Identify which cell holds the provided text, then report its [x, y] central coordinate. 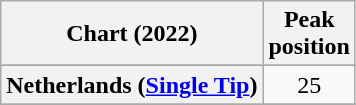
Chart (2022) [132, 34]
25 [309, 85]
Peakposition [309, 34]
Netherlands (Single Tip) [132, 85]
